Identify which cell holds the provided text, then report its [X, Y] central coordinate. 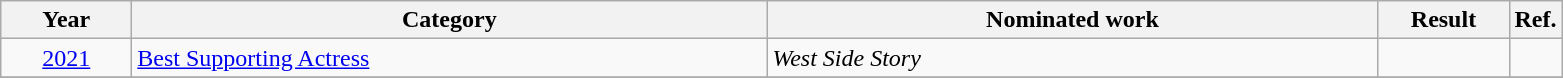
2021 [66, 58]
Ref. [1536, 20]
Best Supporting Actress [450, 58]
Year [66, 20]
Result [1444, 20]
West Side Story [1072, 58]
Category [450, 20]
Nominated work [1072, 20]
